From the cell containing the given text, extract its center point as (X, Y) coordinate. 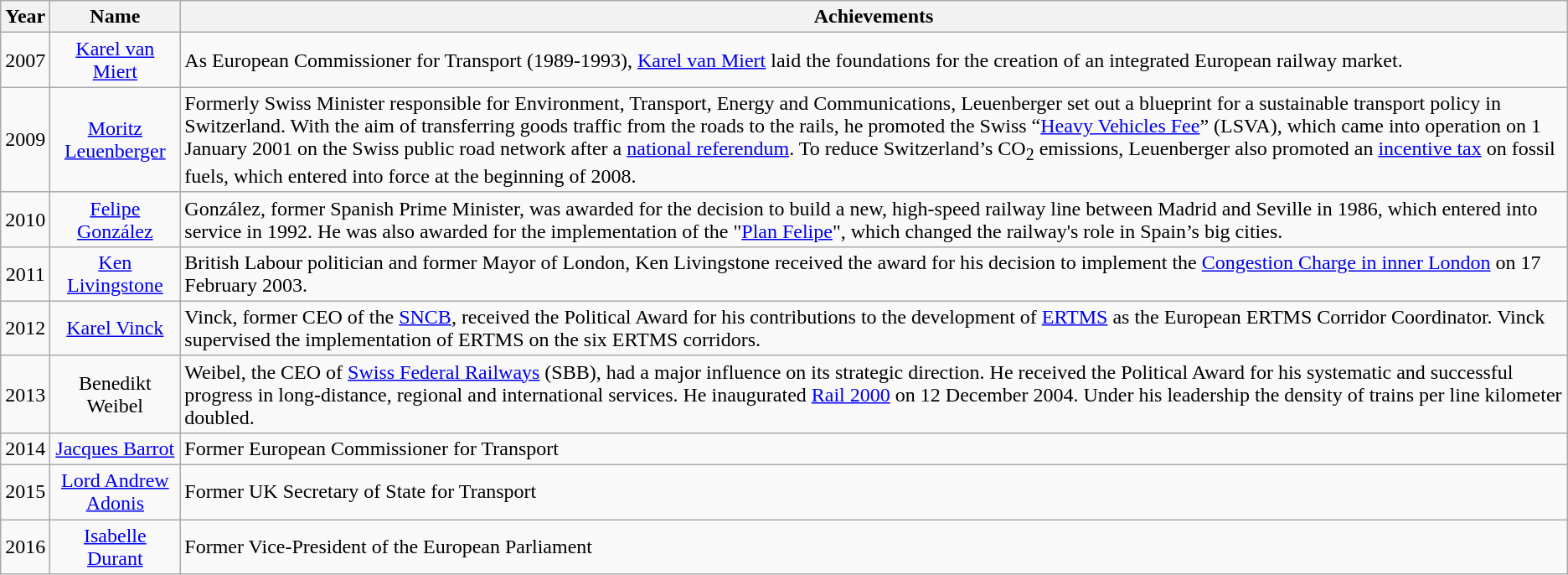
Karel Vinck (116, 329)
2013 (25, 394)
Year (25, 17)
As European Commissioner for Transport (1989-1993), Karel van Miert laid the foundations for the creation of an integrated European railway market. (874, 60)
Ken Livingstone (116, 273)
2010 (25, 220)
Achievements (874, 17)
Lord Andrew Adonis (116, 493)
2016 (25, 547)
Benedikt Weibel (116, 394)
Moritz Leuenberger (116, 139)
Jacques Barrot (116, 448)
2012 (25, 329)
Karel van Miert (116, 60)
Isabelle Durant (116, 547)
Former UK Secretary of State for Transport (874, 493)
Former European Commissioner for Transport (874, 448)
Name (116, 17)
2007 (25, 60)
2014 (25, 448)
2009 (25, 139)
Felipe González (116, 220)
2015 (25, 493)
Former Vice-President of the European Parliament (874, 547)
2011 (25, 273)
